Extract the (x, y) coordinate from the center of the cell holding the provided text.  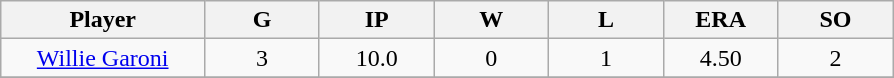
10.0 (376, 58)
ERA (720, 20)
3 (262, 58)
4.50 (720, 58)
Player (103, 20)
L (606, 20)
0 (492, 58)
2 (836, 58)
Willie Garoni (103, 58)
SO (836, 20)
IP (376, 20)
W (492, 20)
G (262, 20)
1 (606, 58)
